Capture the cell that displays the provided text and extract its [X, Y] central coordinate. 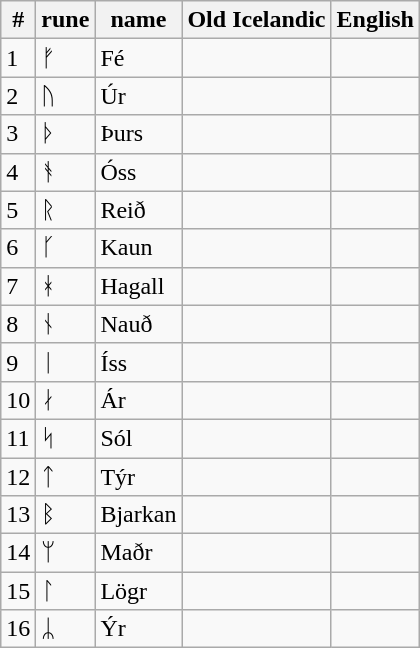
12 [18, 477]
Old Icelandic [256, 20]
11 [18, 438]
Reið [138, 210]
Ár [138, 400]
ᚢ [66, 96]
9 [18, 362]
Þurs [138, 134]
ᛋ [66, 438]
ᚱ [66, 210]
10 [18, 400]
ᚠ [66, 58]
Ýr [138, 629]
7 [18, 286]
2 [18, 96]
ᚬ [66, 172]
Úr [138, 96]
name [138, 20]
ᛅ [66, 400]
Fé [138, 58]
Týr [138, 477]
6 [18, 248]
ᚦ [66, 134]
13 [18, 515]
ᛁ [66, 362]
ᛒ [66, 515]
5 [18, 210]
Maðr [138, 553]
Nauð [138, 324]
# [18, 20]
Sól [138, 438]
Hagall [138, 286]
ᛚ [66, 591]
ᚴ [66, 248]
ᛦ [66, 629]
Íss [138, 362]
4 [18, 172]
1 [18, 58]
15 [18, 591]
Óss [138, 172]
Bjarkan [138, 515]
English [375, 20]
Kaun [138, 248]
ᛏ [66, 477]
ᚾ [66, 324]
Lögr [138, 591]
8 [18, 324]
ᚼ [66, 286]
ᛘ [66, 553]
16 [18, 629]
3 [18, 134]
14 [18, 553]
rune [66, 20]
